Detect which cell encompasses the target text, then output its [x, y] center coordinate. 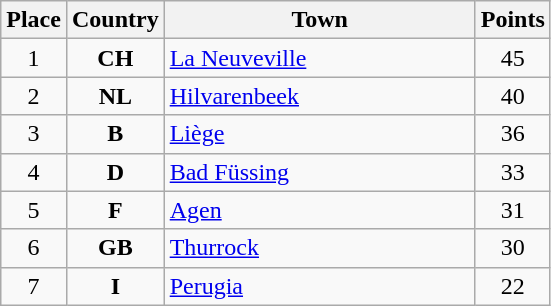
Agen [320, 210]
Liège [320, 134]
2 [34, 96]
4 [34, 172]
B [115, 134]
1 [34, 58]
6 [34, 248]
Town [320, 20]
Place [34, 20]
5 [34, 210]
Bad Füssing [320, 172]
Hilvarenbeek [320, 96]
36 [512, 134]
45 [512, 58]
22 [512, 286]
La Neuveville [320, 58]
F [115, 210]
GB [115, 248]
Points [512, 20]
30 [512, 248]
Perugia [320, 286]
I [115, 286]
NL [115, 96]
31 [512, 210]
3 [34, 134]
7 [34, 286]
33 [512, 172]
CH [115, 58]
D [115, 172]
Thurrock [320, 248]
Country [115, 20]
40 [512, 96]
